Locate the cell with the specified text and output its (X, Y) center coordinate. 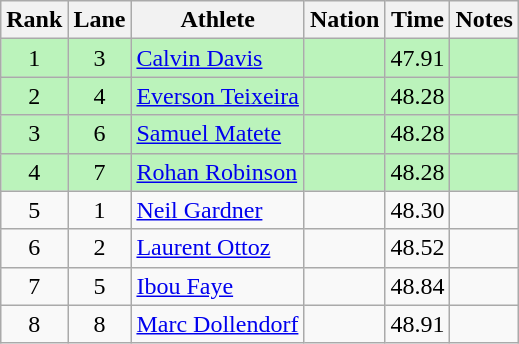
48.52 (418, 248)
Laurent Ottoz (218, 248)
Lane (100, 20)
48.91 (418, 324)
48.84 (418, 286)
Athlete (218, 20)
Rohan Robinson (218, 172)
Neil Gardner (218, 210)
Ibou Faye (218, 286)
Rank (34, 20)
Samuel Matete (218, 134)
Time (418, 20)
48.30 (418, 210)
Nation (344, 20)
Calvin Davis (218, 58)
Marc Dollendorf (218, 324)
Everson Teixeira (218, 96)
Notes (484, 20)
47.91 (418, 58)
